Capture the cell that displays the provided text and extract its (X, Y) central coordinate. 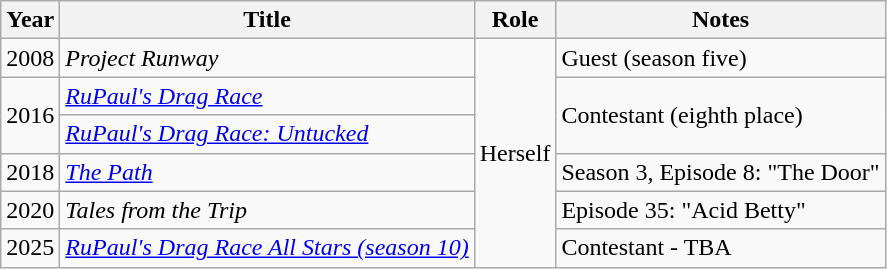
Guest (season five) (720, 58)
Episode 35: "Acid Betty" (720, 210)
Season 3, Episode 8: "The Door" (720, 172)
The Path (267, 172)
Tales from the Trip (267, 210)
RuPaul's Drag Race All Stars (season 10) (267, 248)
2025 (30, 248)
2008 (30, 58)
2018 (30, 172)
Title (267, 20)
Notes (720, 20)
RuPaul's Drag Race: Untucked (267, 134)
2016 (30, 115)
2020 (30, 210)
Contestant (eighth place) (720, 115)
Contestant - TBA (720, 248)
Herself (515, 153)
Role (515, 20)
Project Runway (267, 58)
RuPaul's Drag Race (267, 96)
Year (30, 20)
